Scan for the cell matching the given text and deliver its (x, y) coordinate at center. 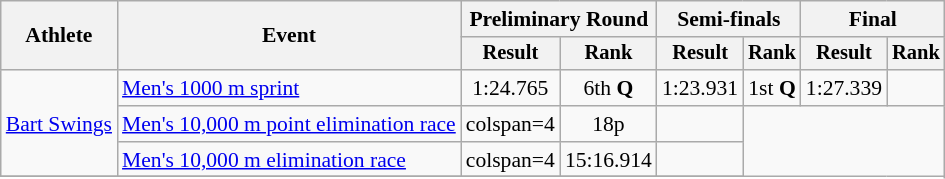
Final (873, 19)
6th Q (608, 88)
Preliminary Round (559, 19)
Men's 10,000 m point elimination race (289, 124)
Bart Swings (59, 124)
1:27.339 (844, 88)
Men's 10,000 m elimination race (289, 160)
1:23.931 (700, 88)
Men's 1000 m sprint (289, 88)
Athlete (59, 36)
15:16.914 (608, 160)
1st Q (772, 88)
Event (289, 36)
Semi-finals (729, 19)
1:24.765 (510, 88)
18p (608, 124)
